Search for the cell housing the specified text and yield its (X, Y) center coordinate. 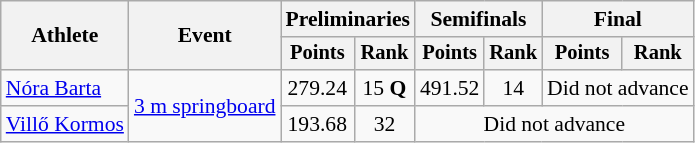
14 (513, 88)
Event (205, 36)
Final (618, 19)
279.24 (318, 88)
Villő Kormos (65, 124)
Athlete (65, 36)
Nóra Barta (65, 88)
491.52 (450, 88)
32 (384, 124)
15 Q (384, 88)
3 m springboard (205, 106)
Semifinals (478, 19)
193.68 (318, 124)
Preliminaries (348, 19)
